Pinpoint the cell where the given text exists, returning its (X, Y) midpoint coordinate. 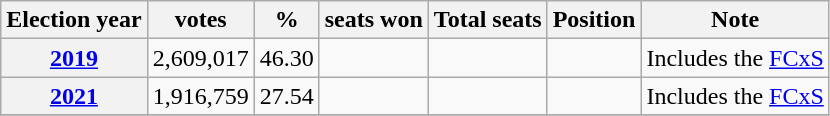
votes (200, 20)
Election year (74, 20)
Total seats (488, 20)
2021 (74, 96)
1,916,759 (200, 96)
2,609,017 (200, 58)
2019 (74, 58)
% (286, 20)
Note (735, 20)
seats won (374, 20)
27.54 (286, 96)
46.30 (286, 58)
Position (594, 20)
